Return the [X, Y] coordinate for the center point of the cell that contains the specified text.  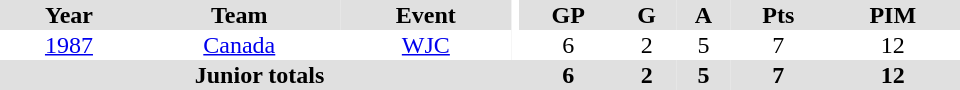
Canada [240, 45]
Team [240, 15]
Junior totals [260, 75]
A [704, 15]
Pts [778, 15]
Event [426, 15]
G [646, 15]
WJC [426, 45]
1987 [69, 45]
GP [568, 15]
PIM [893, 15]
Year [69, 15]
